Return (x, y) of the center of cell containing provided text 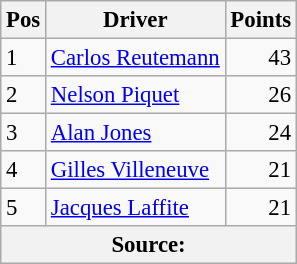
24 (260, 133)
5 (24, 208)
Nelson Piquet (136, 95)
3 (24, 133)
1 (24, 58)
2 (24, 95)
Alan Jones (136, 133)
26 (260, 95)
Carlos Reutemann (136, 58)
Pos (24, 20)
43 (260, 58)
4 (24, 170)
Jacques Laffite (136, 208)
Source: (149, 245)
Gilles Villeneuve (136, 170)
Points (260, 20)
Driver (136, 20)
